Locate the cell with the specified text and output its [X, Y] center coordinate. 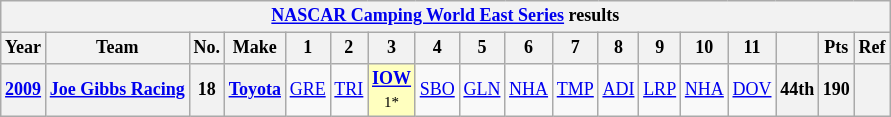
GLN [482, 90]
9 [660, 48]
DOV [752, 90]
No. [206, 48]
GRE [308, 90]
190 [837, 90]
Year [24, 48]
LRP [660, 90]
2009 [24, 90]
IOW1* [392, 90]
5 [482, 48]
11 [752, 48]
18 [206, 90]
6 [529, 48]
SBO [437, 90]
44th [798, 90]
TRI [349, 90]
2 [349, 48]
Toyota [254, 90]
1 [308, 48]
4 [437, 48]
Make [254, 48]
10 [704, 48]
Ref [872, 48]
NASCAR Camping World East Series results [446, 16]
ADI [618, 90]
Pts [837, 48]
TMP [575, 90]
3 [392, 48]
8 [618, 48]
Joe Gibbs Racing [117, 90]
Team [117, 48]
7 [575, 48]
